Detect which cell encompasses the target text, then output its [X, Y] center coordinate. 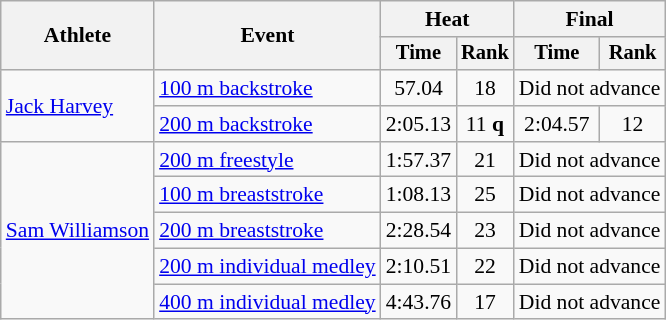
12 [633, 124]
25 [485, 195]
Heat [448, 19]
18 [485, 88]
2:10.51 [418, 267]
Sam Williamson [78, 231]
57.04 [418, 88]
1:08.13 [418, 195]
2:28.54 [418, 231]
Event [268, 36]
2:05.13 [418, 124]
11 q [485, 124]
400 m individual medley [268, 302]
21 [485, 160]
200 m breaststroke [268, 231]
200 m backstroke [268, 124]
100 m backstroke [268, 88]
200 m freestyle [268, 160]
200 m individual medley [268, 267]
22 [485, 267]
17 [485, 302]
Athlete [78, 36]
4:43.76 [418, 302]
2:04.57 [557, 124]
Final [590, 19]
Jack Harvey [78, 106]
1:57.37 [418, 160]
23 [485, 231]
100 m breaststroke [268, 195]
